For the text-containing cell, return its midpoint in [X, Y] coordinate format. 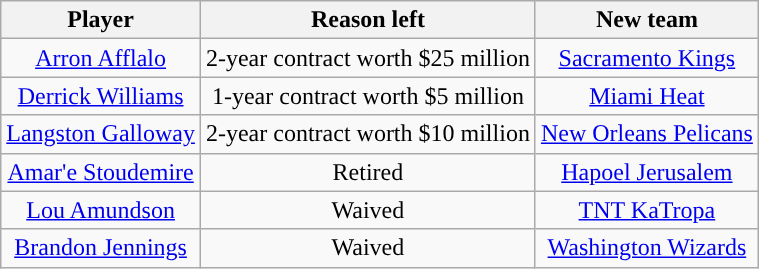
TNT KaTropa [646, 210]
Derrick Williams [101, 96]
New team [646, 20]
Lou Amundson [101, 210]
Reason left [368, 20]
Brandon Jennings [101, 248]
1-year contract worth $5 million [368, 96]
Retired [368, 172]
Player [101, 20]
Langston Galloway [101, 134]
2-year contract worth $10 million [368, 134]
New Orleans Pelicans [646, 134]
Amar'e Stoudemire [101, 172]
2-year contract worth $25 million [368, 58]
Sacramento Kings [646, 58]
Miami Heat [646, 96]
Washington Wizards [646, 248]
Arron Afflalo [101, 58]
Hapoel Jerusalem [646, 172]
